Scan for the cell matching the given text and deliver its (x, y) coordinate at center. 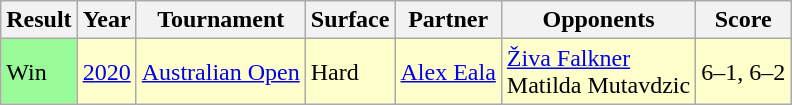
Win (39, 72)
Year (106, 20)
Hard (350, 72)
Živa Falkner Matilda Mutavdzic (598, 72)
Partner (448, 20)
2020 (106, 72)
Alex Eala (448, 72)
Score (744, 20)
Surface (350, 20)
Result (39, 20)
Australian Open (220, 72)
Tournament (220, 20)
Opponents (598, 20)
6–1, 6–2 (744, 72)
